Identify which cell holds the provided text, then report its [x, y] central coordinate. 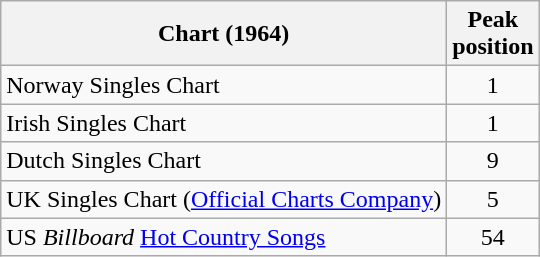
Dutch Singles Chart [224, 161]
UK Singles Chart (Official Charts Company) [224, 199]
Norway Singles Chart [224, 85]
Peakposition [493, 34]
Irish Singles Chart [224, 123]
9 [493, 161]
5 [493, 199]
US Billboard Hot Country Songs [224, 237]
Chart (1964) [224, 34]
54 [493, 237]
